Search for the cell housing the specified text and yield its (x, y) center coordinate. 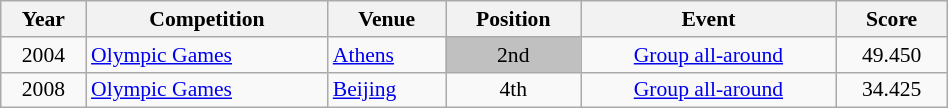
Score (892, 19)
Year (44, 19)
Position (514, 19)
34.425 (892, 90)
49.450 (892, 55)
2004 (44, 55)
Competition (207, 19)
4th (514, 90)
2008 (44, 90)
Event (708, 19)
Athens (387, 55)
2nd (514, 55)
Venue (387, 19)
Beijing (387, 90)
